Return (x, y) of the center of cell containing provided text 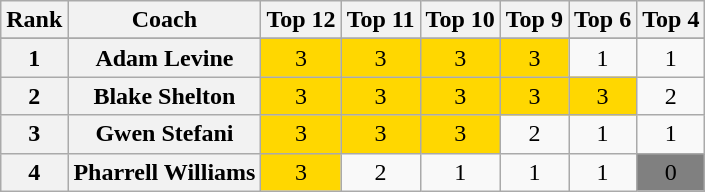
Pharrell Williams (164, 172)
Top 9 (534, 20)
Top 10 (460, 20)
Top 12 (301, 20)
Rank (34, 20)
Adam Levine (164, 58)
Top 11 (380, 20)
Top 6 (602, 20)
4 (34, 172)
Coach (164, 20)
0 (671, 172)
Gwen Stefani (164, 134)
Top 4 (671, 20)
Blake Shelton (164, 96)
